For the text-containing cell, return its midpoint in (X, Y) coordinate format. 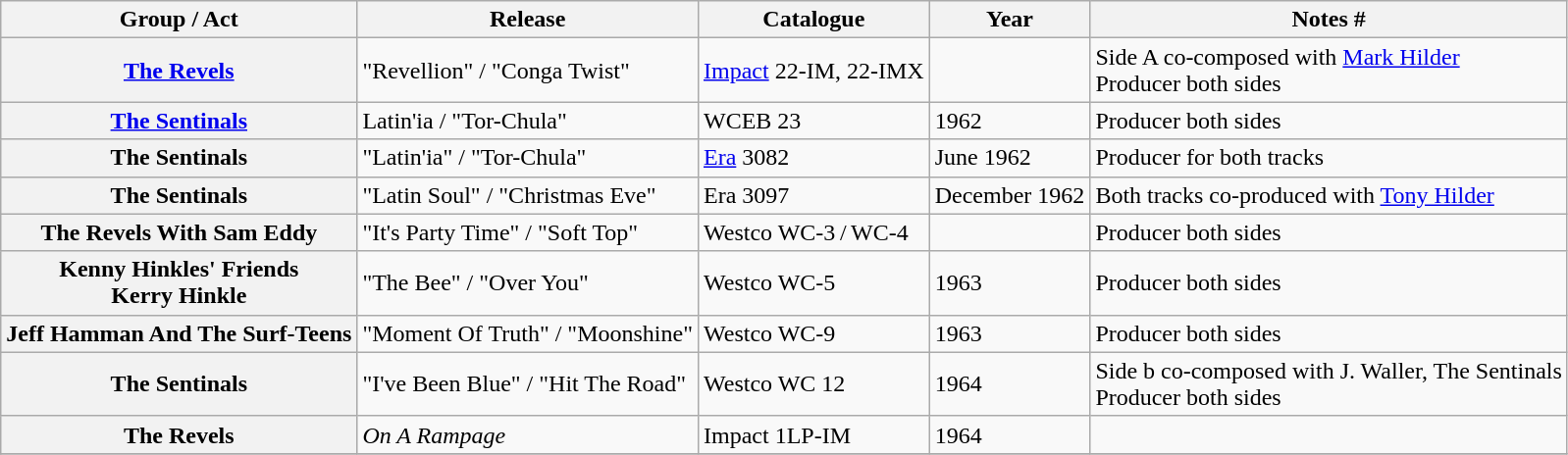
Side A co-composed with Mark HilderProducer both sides (1329, 71)
Impact 1LP-IM (813, 434)
The Revels With Sam Eddy (179, 232)
Producer for both tracks (1329, 158)
"Revellion" / "Conga Twist" (528, 71)
"I've Been Blue" / "Hit The Road" (528, 384)
"It's Party Time" / "Soft Top" (528, 232)
"Moment Of Truth" / "Moonshine" (528, 333)
WCEB 23 (813, 121)
"Latin Soul" / "Christmas Eve" (528, 195)
Release (528, 20)
Jeff Hamman And The Surf-Teens (179, 333)
"Latin'ia" / "Tor-Chula" (528, 158)
Westco WC 12 (813, 384)
On A Rampage (528, 434)
Era 3082 (813, 158)
1962 (1010, 121)
Catalogue (813, 20)
December 1962 (1010, 195)
Impact 22-IM, 22-IMX (813, 71)
Year (1010, 20)
Side b co-composed with J. Waller, The SentinalsProducer both sides (1329, 384)
June 1962 (1010, 158)
"The Bee" / "Over You" (528, 282)
Notes # (1329, 20)
Group / Act (179, 20)
Latin'ia / "Tor-Chula" (528, 121)
Both tracks co-produced with Tony Hilder (1329, 195)
Westco WC-9 (813, 333)
Westco WC-5 (813, 282)
Westco WC-3 / WC-4 (813, 232)
Era 3097 (813, 195)
Kenny Hinkles' FriendsKerry Hinkle (179, 282)
